Search for the cell housing the specified text and yield its (X, Y) center coordinate. 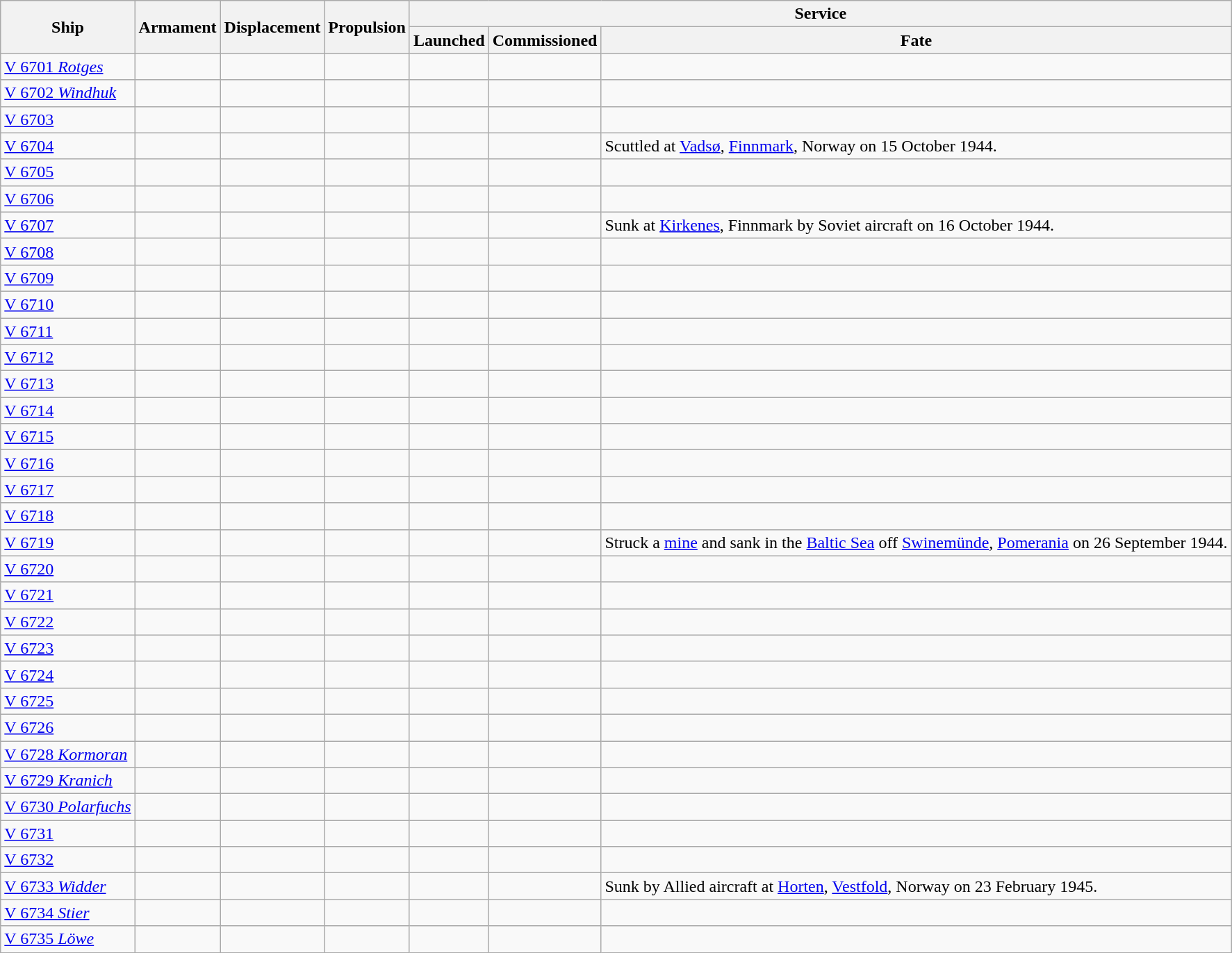
V 6714 (68, 411)
V 6719 (68, 542)
Scuttled at Vadsø, Finnmark, Norway on 15 October 1944. (916, 146)
V 6707 (68, 225)
V 6705 (68, 172)
V 6703 (68, 119)
V 6704 (68, 146)
V 6723 (68, 648)
Fate (916, 40)
V 6718 (68, 516)
V 6709 (68, 278)
V 6711 (68, 331)
V 6728 Kormoran (68, 754)
Sunk at Kirkenes, Finnmark by Soviet aircraft on 16 October 1944. (916, 225)
Sunk by Allied aircraft at Horten, Vestfold, Norway on 23 February 1945. (916, 886)
V 6713 (68, 384)
V 6702 Windhuk (68, 93)
V 6725 (68, 701)
Struck a mine and sank in the Baltic Sea off Swinemünde, Pomerania on 26 September 1944. (916, 542)
V 6724 (68, 674)
Displacement (272, 27)
V 6729 Kranich (68, 781)
Service (820, 14)
V 6701 Rotges (68, 67)
V 6733 Widder (68, 886)
V 6722 (68, 622)
V 6721 (68, 595)
V 6731 (68, 834)
Armament (178, 27)
V 6734 Stier (68, 913)
V 6708 (68, 251)
V 6716 (68, 463)
V 6706 (68, 199)
V 6732 (68, 860)
V 6735 Löwe (68, 939)
V 6715 (68, 437)
Propulsion (367, 27)
Commissioned (545, 40)
V 6726 (68, 727)
Ship (68, 27)
V 6717 (68, 490)
V 6712 (68, 358)
V 6710 (68, 304)
V 6720 (68, 569)
Launched (449, 40)
V 6730 Polarfuchs (68, 807)
